Find where the given text appears and provide that cell's center as [x, y] coordinate. 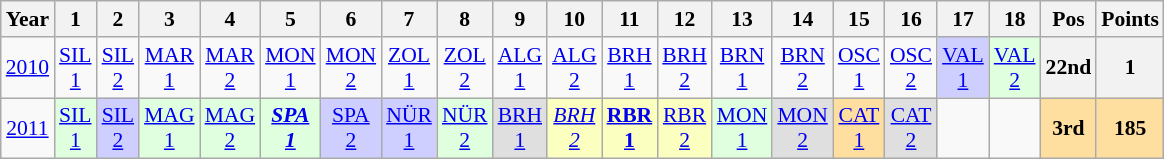
8 [465, 19]
2010 [28, 68]
7 [409, 19]
4 [230, 19]
185 [1130, 128]
15 [859, 19]
9 [520, 19]
ZOL1 [409, 68]
2011 [28, 128]
ALG1 [520, 68]
NÜR2 [465, 128]
18 [1015, 19]
BRN1 [742, 68]
VAL1 [963, 68]
CAT1 [859, 128]
MAG1 [170, 128]
SPA2 [352, 128]
5 [290, 19]
6 [352, 19]
ZOL2 [465, 68]
OSC2 [911, 68]
ALG2 [574, 68]
11 [630, 19]
SPA1 [290, 128]
3rd [1069, 128]
10 [574, 19]
VAL2 [1015, 68]
Pos [1069, 19]
MAR1 [170, 68]
OSC1 [859, 68]
NÜR1 [409, 128]
RBR1 [630, 128]
MAG2 [230, 128]
17 [963, 19]
14 [802, 19]
2 [118, 19]
BRN2 [802, 68]
22nd [1069, 68]
13 [742, 19]
CAT2 [911, 128]
MAR2 [230, 68]
3 [170, 19]
RBR2 [684, 128]
Year [28, 19]
12 [684, 19]
16 [911, 19]
Points [1130, 19]
